Detect which cell encompasses the target text, then output its (X, Y) center coordinate. 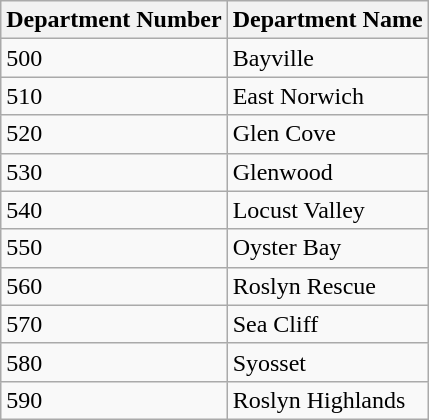
500 (114, 58)
Sea Cliff (328, 324)
Department Name (328, 20)
Syosset (328, 362)
550 (114, 248)
510 (114, 96)
570 (114, 324)
520 (114, 134)
580 (114, 362)
590 (114, 400)
560 (114, 286)
Locust Valley (328, 210)
530 (114, 172)
Oyster Bay (328, 248)
Roslyn Highlands (328, 400)
Department Number (114, 20)
540 (114, 210)
Roslyn Rescue (328, 286)
Glen Cove (328, 134)
East Norwich (328, 96)
Bayville (328, 58)
Glenwood (328, 172)
